Return the [x, y] coordinate for the center point of the cell that contains the specified text.  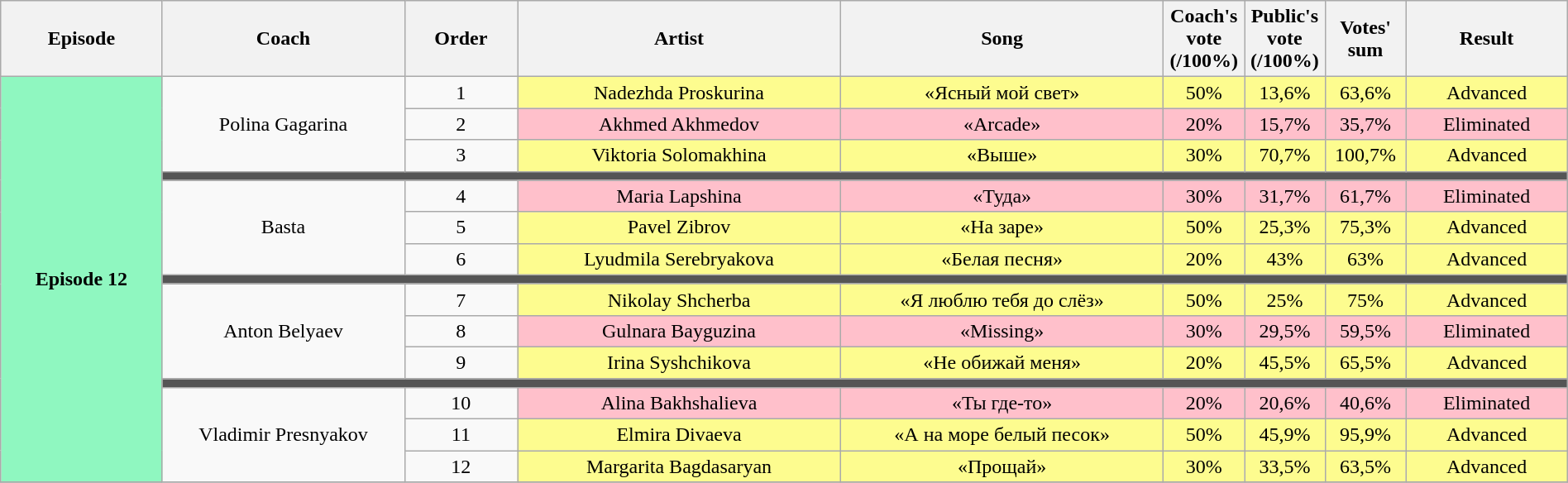
25,3% [1285, 227]
63,6% [1365, 93]
70,7% [1285, 155]
Nikolay Shcherba [680, 299]
Lyudmila Serebryakova [680, 259]
59,5% [1365, 331]
11 [461, 435]
Episode [81, 39]
35,7% [1365, 124]
7 [461, 299]
Coach's vote (/100%) [1204, 39]
29,5% [1285, 331]
75,3% [1365, 227]
Coach [283, 39]
«Не обижай меня» [1002, 362]
5 [461, 227]
Result [1487, 39]
Artist [680, 39]
Song [1002, 39]
Episode 12 [81, 280]
100,7% [1365, 155]
75% [1365, 299]
Maria Lapshina [680, 196]
Anton Belyaev [283, 331]
45,5% [1285, 362]
Nadezhda Proskurina [680, 93]
40,6% [1365, 404]
6 [461, 259]
33,5% [1285, 466]
Gulnara Bayguzina [680, 331]
45,9% [1285, 435]
Vladimir Presnyakov [283, 435]
«На заре» [1002, 227]
«Выше» [1002, 155]
9 [461, 362]
4 [461, 196]
«Туда» [1002, 196]
25% [1285, 299]
«Ясный мой свет» [1002, 93]
Pavel Zibrov [680, 227]
«Missing» [1002, 331]
Votes' sum [1365, 39]
Elmira Divaeva [680, 435]
61,7% [1365, 196]
«А на море белый песок» [1002, 435]
Irina Syshchikova [680, 362]
Margarita Bagdasaryan [680, 466]
3 [461, 155]
20,6% [1285, 404]
Akhmed Akhmedov [680, 124]
1 [461, 93]
Alina Bakhshalieva [680, 404]
«Ты где-то» [1002, 404]
2 [461, 124]
Polina Gagarina [283, 124]
65,5% [1365, 362]
Order [461, 39]
8 [461, 331]
«Прощай» [1002, 466]
12 [461, 466]
«Я люблю тебя до слёз» [1002, 299]
«Белая песня» [1002, 259]
63,5% [1365, 466]
13,6% [1285, 93]
95,9% [1365, 435]
«Arcade» [1002, 124]
Basta [283, 227]
10 [461, 404]
15,7% [1285, 124]
Public's vote (/100%) [1285, 39]
43% [1285, 259]
63% [1365, 259]
31,7% [1285, 196]
Viktoria Solomakhina [680, 155]
